Find where the given text appears and provide that cell's center as (X, Y) coordinate. 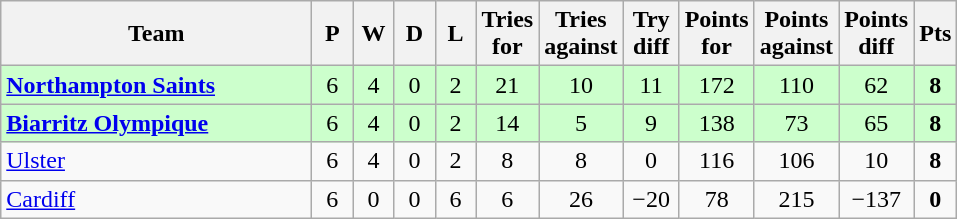
62 (876, 85)
Try diff (651, 34)
26 (581, 199)
Cardiff (156, 199)
Tries for (508, 34)
−137 (876, 199)
215 (796, 199)
5 (581, 123)
14 (508, 123)
78 (716, 199)
73 (796, 123)
Northampton Saints (156, 85)
Pts (936, 34)
Team (156, 34)
172 (716, 85)
138 (716, 123)
Biarritz Olympique (156, 123)
−20 (651, 199)
P (332, 34)
21 (508, 85)
D (414, 34)
116 (716, 161)
Ulster (156, 161)
106 (796, 161)
Points for (716, 34)
L (456, 34)
11 (651, 85)
110 (796, 85)
Tries against (581, 34)
Points against (796, 34)
65 (876, 123)
9 (651, 123)
Points diff (876, 34)
W (374, 34)
